Return the (x, y) coordinate for the center point of the cell that contains the specified text.  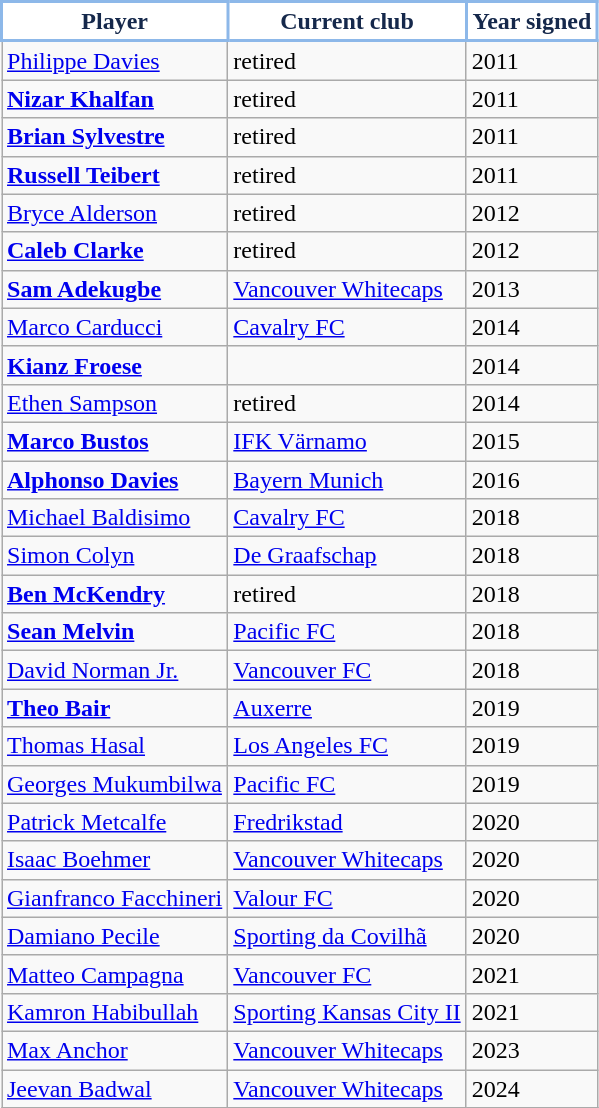
Philippe Davies (115, 60)
Jeevan Badwal (115, 1089)
Alphonso Davies (115, 479)
Russell Teibert (115, 175)
Isaac Boehmer (115, 860)
2024 (532, 1089)
Caleb Clarke (115, 251)
IFK Värnamo (347, 441)
Kamron Habibullah (115, 1012)
Patrick Metcalfe (115, 822)
2016 (532, 479)
2023 (532, 1050)
Auxerre (347, 708)
Brian Sylvestre (115, 137)
Theo Bair (115, 708)
Matteo Campagna (115, 974)
Los Angeles FC (347, 746)
Year signed (532, 22)
Sporting Kansas City II (347, 1012)
2015 (532, 441)
Marco Bustos (115, 441)
Sporting da Covilhã (347, 936)
2013 (532, 289)
Damiano Pecile (115, 936)
Player (115, 22)
Bryce Alderson (115, 213)
Current club (347, 22)
Ben McKendry (115, 594)
Bayern Munich (347, 479)
Simon Colyn (115, 556)
Nizar Khalfan (115, 99)
Michael Baldisimo (115, 518)
Kianz Froese (115, 365)
Georges Mukumbilwa (115, 784)
David Norman Jr. (115, 670)
Max Anchor (115, 1050)
Sean Melvin (115, 632)
Valour FC (347, 898)
Marco Carducci (115, 327)
Ethen Sampson (115, 403)
Sam Adekugbe (115, 289)
Fredrikstad (347, 822)
De Graafschap (347, 556)
Thomas Hasal (115, 746)
Gianfranco Facchineri (115, 898)
